Locate the cell with the specified text and output its (X, Y) center coordinate. 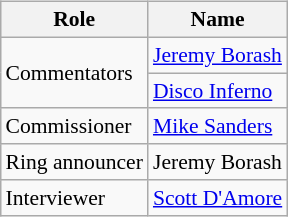
Commentators (74, 72)
Disco Inferno (218, 91)
Commissioner (74, 126)
Interviewer (74, 198)
Role (74, 20)
Name (218, 20)
Mike Sanders (218, 126)
Scott D'Amore (218, 198)
Ring announcer (74, 162)
